Search for the cell housing the specified text and yield its (x, y) center coordinate. 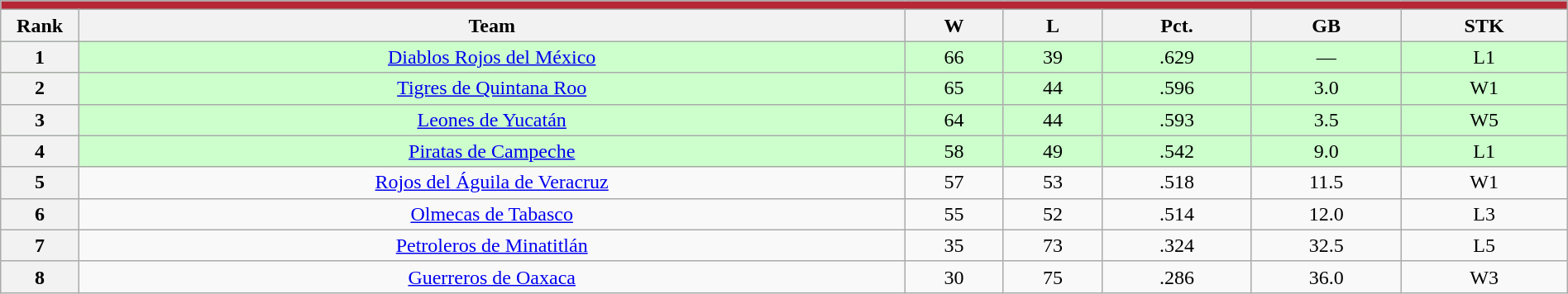
53 (1052, 183)
30 (954, 277)
3.5 (1327, 120)
Piratas de Campeche (491, 151)
Team (491, 26)
36.0 (1327, 277)
.629 (1178, 57)
Leones de Yucatán (491, 120)
GB (1327, 26)
STK (1484, 26)
— (1327, 57)
5 (40, 183)
Guerreros de Oaxaca (491, 277)
55 (954, 214)
L5 (1484, 245)
W (954, 26)
66 (954, 57)
Rank (40, 26)
35 (954, 245)
.542 (1178, 151)
57 (954, 183)
Tigres de Quintana Roo (491, 88)
52 (1052, 214)
58 (954, 151)
W3 (1484, 277)
.324 (1178, 245)
3.0 (1327, 88)
W5 (1484, 120)
L (1052, 26)
4 (40, 151)
11.5 (1327, 183)
7 (40, 245)
.518 (1178, 183)
1 (40, 57)
32.5 (1327, 245)
8 (40, 277)
.593 (1178, 120)
Rojos del Águila de Veracruz (491, 183)
64 (954, 120)
2 (40, 88)
65 (954, 88)
3 (40, 120)
75 (1052, 277)
12.0 (1327, 214)
Petroleros de Minatitlán (491, 245)
49 (1052, 151)
39 (1052, 57)
Olmecas de Tabasco (491, 214)
.286 (1178, 277)
Pct. (1178, 26)
.596 (1178, 88)
9.0 (1327, 151)
Diablos Rojos del México (491, 57)
73 (1052, 245)
L3 (1484, 214)
.514 (1178, 214)
6 (40, 214)
